Search for the cell housing the specified text and yield its [X, Y] center coordinate. 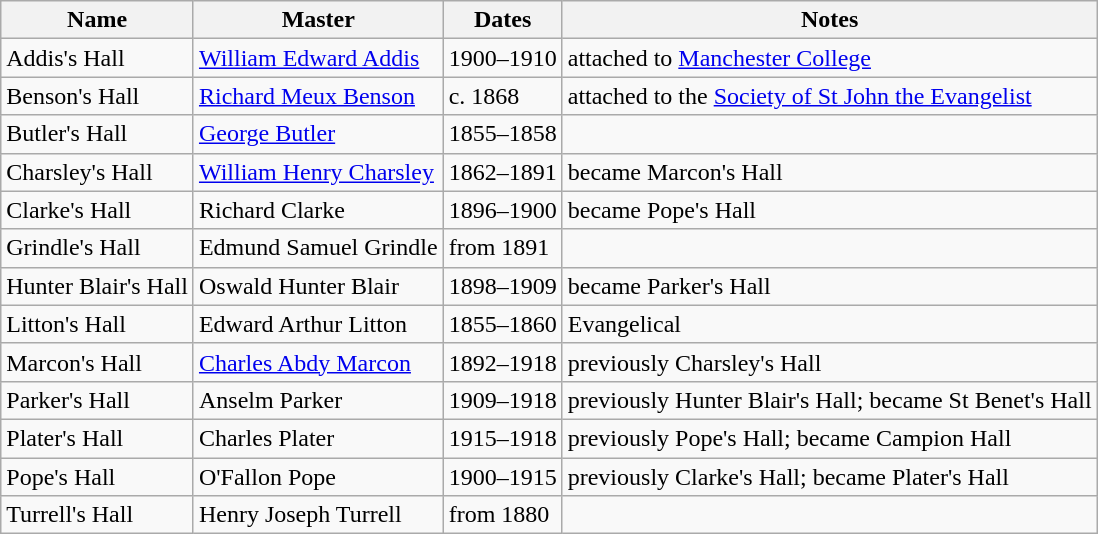
Charsley's Hall [98, 172]
1855–1858 [502, 134]
from 1880 [502, 515]
Name [98, 20]
Grindle's Hall [98, 248]
Addis's Hall [98, 58]
became Pope's Hall [830, 210]
1855–1860 [502, 324]
1909–1918 [502, 400]
previously Clarke's Hall; became Plater's Hall [830, 477]
Master [318, 20]
Benson's Hall [98, 96]
Hunter Blair's Hall [98, 286]
O'Fallon Pope [318, 477]
Parker's Hall [98, 400]
Edmund Samuel Grindle [318, 248]
previously Hunter Blair's Hall; became St Benet's Hall [830, 400]
Notes [830, 20]
Dates [502, 20]
previously Pope's Hall; became Campion Hall [830, 438]
Charles Abdy Marcon [318, 362]
Henry Joseph Turrell [318, 515]
William Henry Charsley [318, 172]
became Parker's Hall [830, 286]
previously Charsley's Hall [830, 362]
Pope's Hall [98, 477]
Evangelical [830, 324]
c. 1868 [502, 96]
Butler's Hall [98, 134]
1892–1918 [502, 362]
Marcon's Hall [98, 362]
Charles Plater [318, 438]
1900–1915 [502, 477]
from 1891 [502, 248]
Oswald Hunter Blair [318, 286]
Richard Meux Benson [318, 96]
Richard Clarke [318, 210]
Turrell's Hall [98, 515]
1862–1891 [502, 172]
Plater's Hall [98, 438]
became Marcon's Hall [830, 172]
George Butler [318, 134]
Anselm Parker [318, 400]
1900–1910 [502, 58]
Edward Arthur Litton [318, 324]
1898–1909 [502, 286]
1896–1900 [502, 210]
1915–1918 [502, 438]
Litton's Hall [98, 324]
William Edward Addis [318, 58]
attached to the Society of St John the Evangelist [830, 96]
Clarke's Hall [98, 210]
attached to Manchester College [830, 58]
